Output the [X, Y] coordinate of the center of the cell containing the given text.  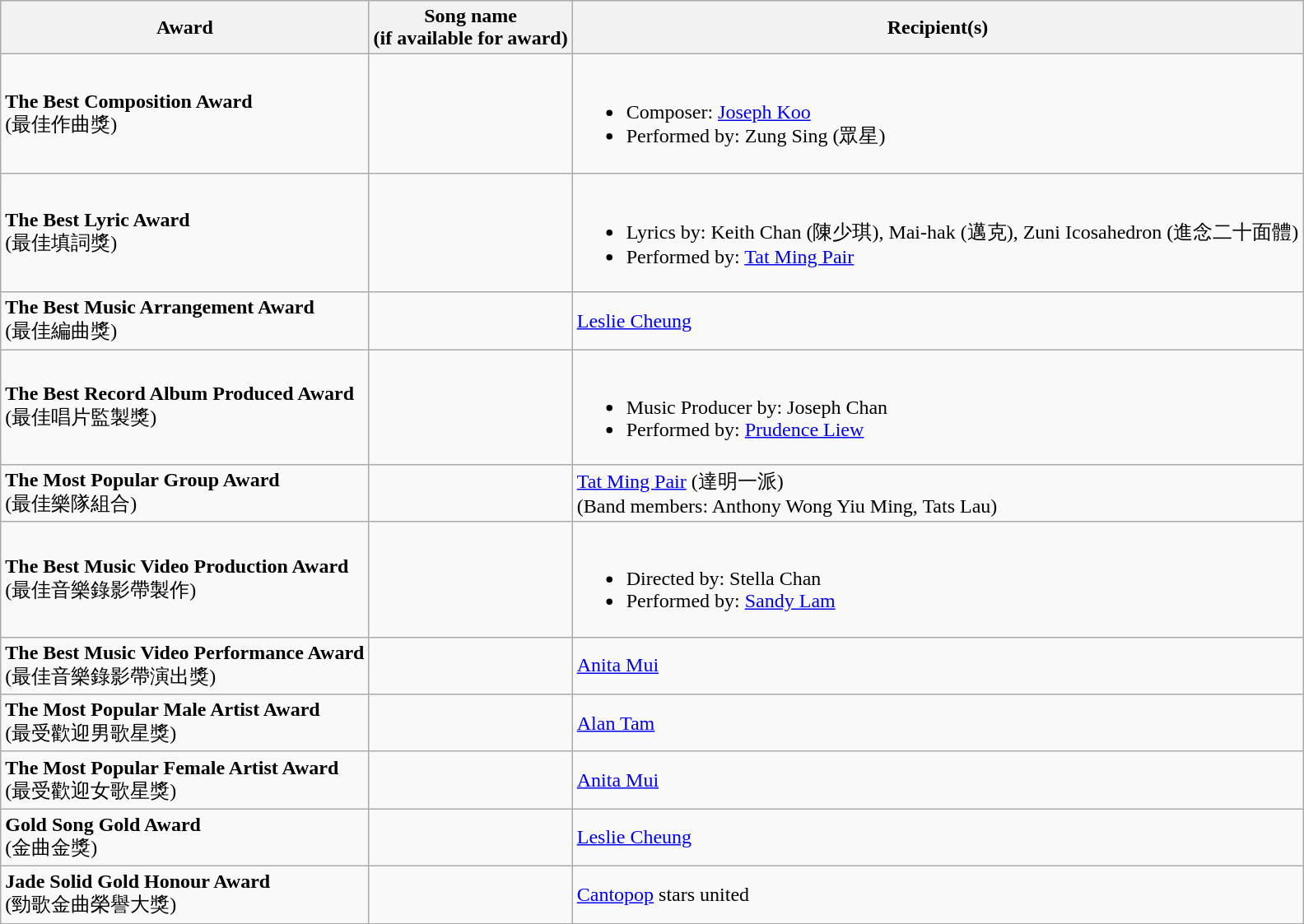
The Best Record Album Produced Award(最佳唱片監製獎) [184, 406]
Tat Ming Pair (達明一派)(Band members: Anthony Wong Yiu Ming, Tats Lau) [938, 494]
Cantopop stars united [938, 894]
The Best Composition Award(最佳作曲獎) [184, 114]
Lyrics by: Keith Chan (陳少琪), Mai-hak (邁克), Zuni Icosahedron (進念二十面體)Performed by: Tat Ming Pair [938, 232]
Directed by: Stella ChanPerformed by: Sandy Lam [938, 579]
The Best Music Video Performance Award(最佳音樂錄影帶演出獎) [184, 666]
The Best Music Video Production Award(最佳音樂錄影帶製作) [184, 579]
The Most Popular Female Artist Award(最受歡迎女歌星獎) [184, 780]
The Most Popular Male Artist Award(最受歡迎男歌星獎) [184, 723]
Music Producer by: Joseph ChanPerformed by: Prudence Liew [938, 406]
The Best Music Arrangement Award(最佳編曲獎) [184, 321]
The Most Popular Group Award(最佳樂隊組合) [184, 494]
Song name(if available for award) [471, 28]
Gold Song Gold Award(金曲金獎) [184, 838]
Jade Solid Gold Honour Award(勁歌金曲榮譽大獎) [184, 894]
Recipient(s) [938, 28]
Alan Tam [938, 723]
Composer: Joseph KooPerformed by: Zung Sing (眾星) [938, 114]
The Best Lyric Award(最佳填詞獎) [184, 232]
Award [184, 28]
